Return [X, Y] of the center of cell containing provided text 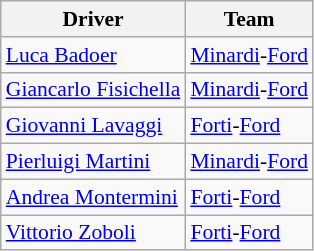
Luca Badoer [94, 55]
Andrea Montermini [94, 197]
Driver [94, 19]
Pierluigi Martini [94, 162]
Vittorio Zoboli [94, 233]
Giancarlo Fisichella [94, 90]
Team [249, 19]
Giovanni Lavaggi [94, 126]
